Pinpoint the cell where the given text exists, returning its (X, Y) midpoint coordinate. 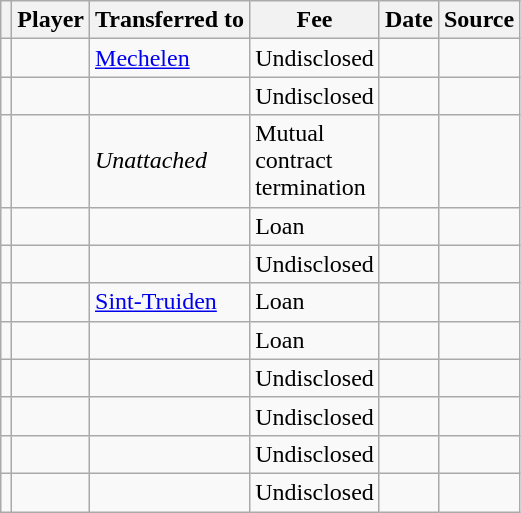
Source (478, 20)
Mechelen (170, 58)
Fee (315, 20)
Sint-Truiden (170, 302)
Unattached (170, 161)
Transferred to (170, 20)
Player (51, 20)
Date (408, 20)
Mutual contract termination (315, 161)
